Extract the [x, y] coordinate from the center of the cell holding the provided text.  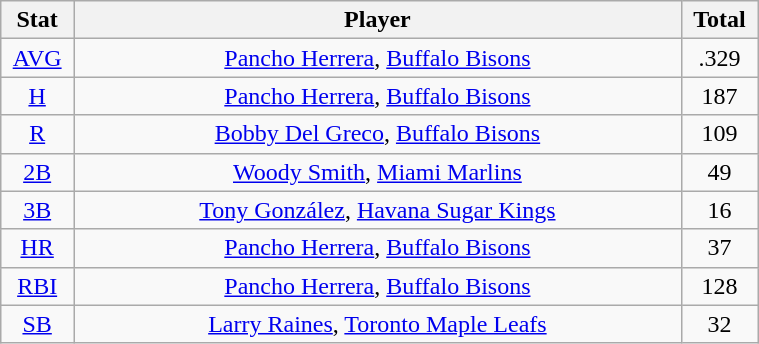
Bobby Del Greco, Buffalo Bisons [378, 134]
3B [38, 210]
109 [719, 134]
SB [38, 324]
16 [719, 210]
.329 [719, 58]
187 [719, 96]
37 [719, 248]
Player [378, 20]
Total [719, 20]
AVG [38, 58]
32 [719, 324]
49 [719, 172]
Larry Raines, Toronto Maple Leafs [378, 324]
R [38, 134]
Tony González, Havana Sugar Kings [378, 210]
128 [719, 286]
RBI [38, 286]
H [38, 96]
Stat [38, 20]
2B [38, 172]
HR [38, 248]
Woody Smith, Miami Marlins [378, 172]
